Return the [X, Y] coordinate for the center point of the cell that contains the specified text.  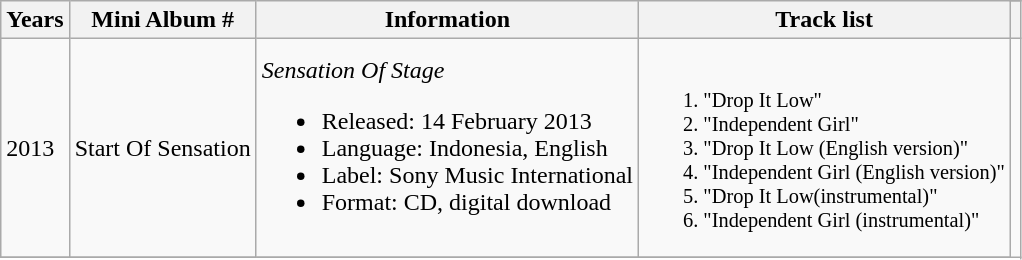
Track list [824, 20]
Start Of Sensation [162, 148]
2013 [35, 148]
Information [447, 20]
Mini Album # [162, 20]
Years [35, 20]
Sensation Of Stage Released: 14 February 2013Language: Indonesia, EnglishLabel: Sony Music InternationalFormat: CD, digital download [447, 148]
